Provide the [x, y] coordinate of the cell's center where the given text is located.  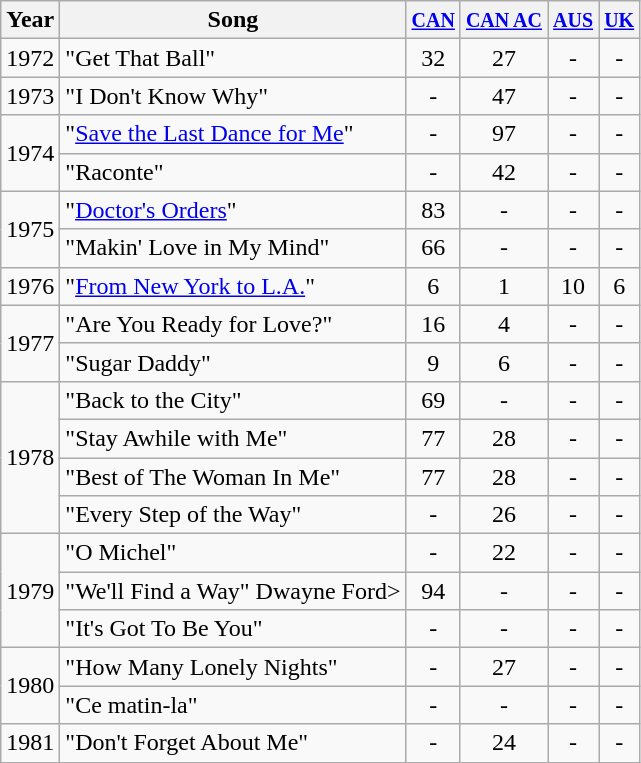
1975 [30, 229]
"From New York to L.A." [233, 286]
"Best of The Woman In Me" [233, 477]
42 [504, 172]
83 [433, 210]
66 [433, 248]
AUS [574, 20]
1978 [30, 457]
Year [30, 20]
47 [504, 96]
"O Michel" [233, 553]
1974 [30, 153]
"How Many Lonely Nights" [233, 667]
26 [504, 515]
69 [433, 400]
CAN [433, 20]
Song [233, 20]
1980 [30, 686]
16 [433, 324]
32 [433, 58]
1981 [30, 743]
"It's Got To Be You" [233, 629]
4 [504, 324]
24 [504, 743]
UK [620, 20]
"Raconte" [233, 172]
94 [433, 591]
"I Don't Know Why" [233, 96]
"Back to the City" [233, 400]
"Are You Ready for Love?" [233, 324]
1972 [30, 58]
"Doctor's Orders" [233, 210]
97 [504, 134]
1976 [30, 286]
"We'll Find a Way" Dwayne Ford> [233, 591]
22 [504, 553]
9 [433, 362]
"Sugar Daddy" [233, 362]
"Every Step of the Way" [233, 515]
"Ce matin-la" [233, 705]
"Save the Last Dance for Me" [233, 134]
"Stay Awhile with Me" [233, 438]
1 [504, 286]
1973 [30, 96]
"Don't Forget About Me" [233, 743]
10 [574, 286]
CAN AC [504, 20]
"Get That Ball" [233, 58]
"Makin' Love in My Mind" [233, 248]
1979 [30, 591]
1977 [30, 343]
